Find where the given text appears and provide that cell's center as (x, y) coordinate. 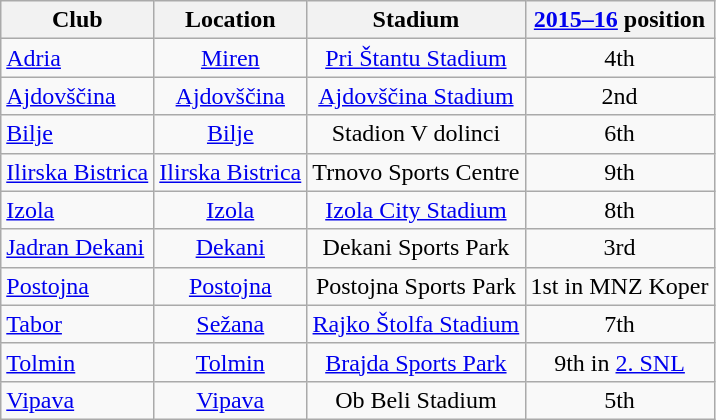
2nd (620, 96)
9th in 2. SNL (620, 362)
Rajko Štolfa Stadium (416, 324)
8th (620, 210)
Adria (78, 58)
Dekani (230, 248)
Jadran Dekani (78, 248)
Sežana (230, 324)
Izola City Stadium (416, 210)
9th (620, 172)
Dekani Sports Park (416, 248)
3rd (620, 248)
5th (620, 400)
4th (620, 58)
Tabor (78, 324)
6th (620, 134)
Ajdovščina Stadium (416, 96)
Ob Beli Stadium (416, 400)
Location (230, 20)
7th (620, 324)
Stadion V dolinci (416, 134)
Miren (230, 58)
Trnovo Sports Centre (416, 172)
Pri Štantu Stadium (416, 58)
Stadium (416, 20)
Club (78, 20)
Postojna Sports Park (416, 286)
2015–16 position (620, 20)
1st in MNZ Koper (620, 286)
Brajda Sports Park (416, 362)
